Find where the given text appears and provide that cell's center as [X, Y] coordinate. 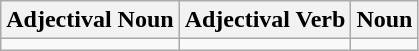
Noun [384, 20]
Adjectival Verb [265, 20]
Adjectival Noun [90, 20]
